Detect which cell encompasses the target text, then output its (x, y) center coordinate. 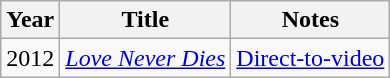
Year (30, 20)
Title (146, 20)
Direct-to-video (310, 58)
2012 (30, 58)
Notes (310, 20)
Love Never Dies (146, 58)
